Scan for the cell matching the given text and deliver its [x, y] coordinate at center. 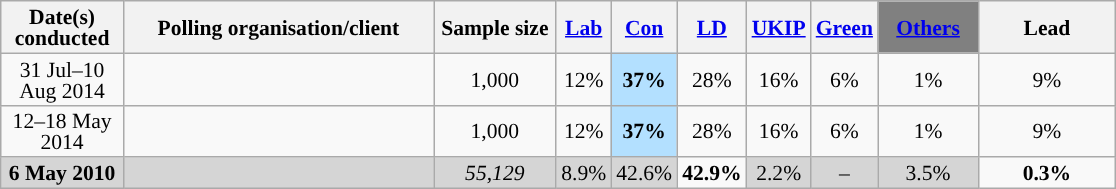
Sample size [496, 27]
LD [712, 27]
42.9% [712, 174]
– [844, 174]
6 May 2010 [62, 174]
Date(s)conducted [62, 27]
Green [844, 27]
Polling organisation/client [278, 27]
Con [644, 27]
3.5% [928, 174]
Lead [1047, 27]
8.9% [584, 174]
UKIP [779, 27]
2.2% [779, 174]
12–18 May 2014 [62, 131]
31 Jul–10 Aug 2014 [62, 79]
Lab [584, 27]
55,129 [496, 174]
0.3% [1047, 174]
42.6% [644, 174]
Others [928, 27]
